Search for the cell housing the specified text and yield its [X, Y] center coordinate. 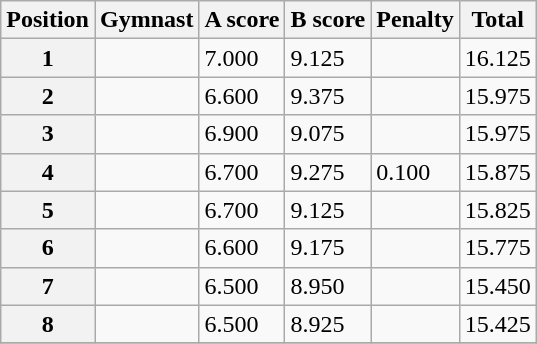
9.075 [328, 134]
1 [48, 58]
15.825 [498, 210]
Gymnast [146, 20]
0.100 [415, 172]
6 [48, 248]
9.275 [328, 172]
15.450 [498, 286]
5 [48, 210]
7 [48, 286]
8 [48, 324]
15.775 [498, 248]
16.125 [498, 58]
A score [242, 20]
Total [498, 20]
7.000 [242, 58]
9.175 [328, 248]
15.425 [498, 324]
B score [328, 20]
4 [48, 172]
2 [48, 96]
9.375 [328, 96]
15.875 [498, 172]
8.950 [328, 286]
8.925 [328, 324]
6.900 [242, 134]
3 [48, 134]
Penalty [415, 20]
Position [48, 20]
